Return the (x, y) coordinate for the center point of the cell that contains the specified text.  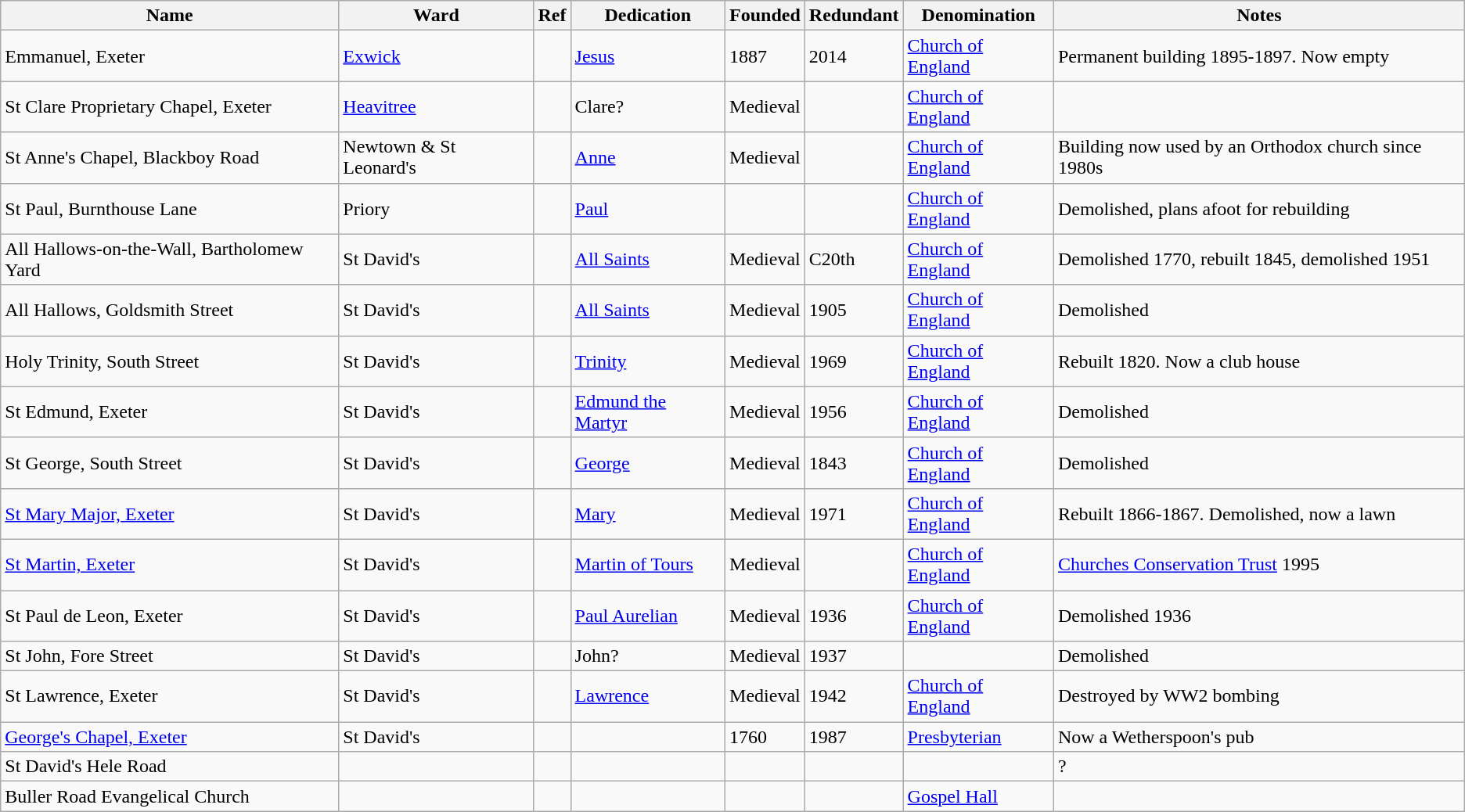
Demolished 1936 (1258, 615)
Buller Road Evangelical Church (170, 796)
Newtown & St Leonard's (437, 158)
Clare? (648, 106)
Destroyed by WW2 bombing (1258, 696)
St Paul, Burnthouse Lane (170, 208)
2014 (854, 56)
Holy Trinity, South Street (170, 361)
George (648, 463)
Redundant (854, 16)
Notes (1258, 16)
Presbyterian (978, 737)
St Anne's Chapel, Blackboy Road (170, 158)
St George, South Street (170, 463)
Rebuilt 1820. Now a club house (1258, 361)
Demolished, plans afoot for rebuilding (1258, 208)
C20th (854, 260)
Now a Wetherspoon's pub (1258, 737)
St Martin, Exeter (170, 565)
Permanent building 1895-1897. Now empty (1258, 56)
Demolished 1770, rebuilt 1845, demolished 1951 (1258, 260)
All Hallows, Goldsmith Street (170, 310)
Mary (648, 513)
Heavitree (437, 106)
1987 (854, 737)
Dedication (648, 16)
Jesus (648, 56)
Paul (648, 208)
Edmund the Martyr (648, 411)
1887 (765, 56)
Priory (437, 208)
1760 (765, 737)
Building now used by an Orthodox church since 1980s (1258, 158)
Name (170, 16)
1942 (854, 696)
Lawrence (648, 696)
Gospel Hall (978, 796)
Ref (553, 16)
Churches Conservation Trust 1995 (1258, 565)
Paul Aurelian (648, 615)
1969 (854, 361)
Denomination (978, 16)
St John, Fore Street (170, 656)
St Mary Major, Exeter (170, 513)
St David's Hele Road (170, 767)
Founded (765, 16)
Ward (437, 16)
Exwick (437, 56)
St Clare Proprietary Chapel, Exeter (170, 106)
John? (648, 656)
George's Chapel, Exeter (170, 737)
All Hallows-on-the-Wall, Bartholomew Yard (170, 260)
1905 (854, 310)
1971 (854, 513)
1956 (854, 411)
Rebuilt 1866-1867. Demolished, now a lawn (1258, 513)
Trinity (648, 361)
St Paul de Leon, Exeter (170, 615)
St Lawrence, Exeter (170, 696)
1843 (854, 463)
Martin of Tours (648, 565)
St Edmund, Exeter (170, 411)
Anne (648, 158)
1937 (854, 656)
? (1258, 767)
Emmanuel, Exeter (170, 56)
1936 (854, 615)
